Determine the (X, Y) coordinate at the center of the cell enclosing the given text.  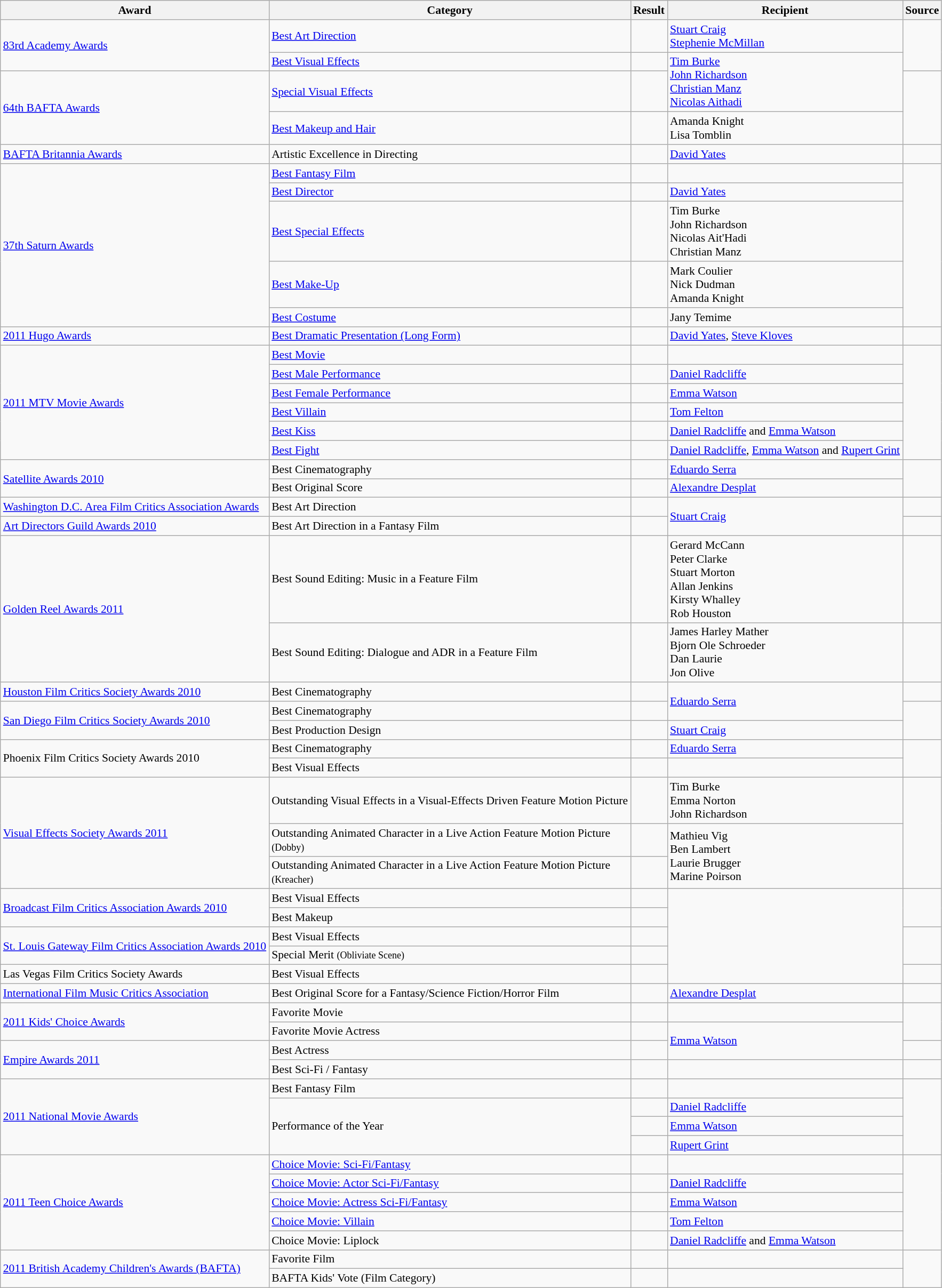
BAFTA Kids' Vote (Film Category) (450, 1278)
Mathieu VigBen LambertLaurie BruggerMarine Poirson (785, 856)
Best Sound Editing: Dialogue and ADR in a Feature Film (450, 652)
Choice Movie: Villain (450, 1221)
Choice Movie: Liplock (450, 1241)
Best Male Performance (450, 374)
Favorite Movie Actress (450, 1031)
Visual Effects Society Awards 2011 (134, 833)
2011 National Movie Awards (134, 1117)
Source (922, 10)
Art Directors Guild Awards 2010 (134, 526)
Artistic Excellence in Directing (450, 154)
International Film Music Critics Association (134, 994)
St. Louis Gateway Film Critics Association Awards 2010 (134, 946)
Golden Reel Awards 2011 (134, 609)
Houston Film Critics Society Awards 2010 (134, 692)
Amanda KnightLisa Tomblin (785, 128)
Performance of the Year (450, 1126)
2011 Teen Choice Awards (134, 1202)
Favorite Movie (450, 1012)
Best Female Performance (450, 393)
Daniel Radcliffe, Emma Watson and Rupert Grint (785, 450)
Best Original Score for a Fantasy/Science Fiction/Horror Film (450, 994)
Tim BurkeJohn RichardsonChristian ManzNicolas Aithadi (785, 82)
Best Costume (450, 317)
2011 Hugo Awards (134, 336)
Best Original Score (450, 488)
Best Sound Editing: Music in a Feature Film (450, 579)
Best Director (450, 192)
Best Kiss (450, 431)
Stuart CraigStephenie McMillan (785, 36)
Gerard McCannPeter ClarkeStuart MortonAllan JenkinsKirsty WhalleyRob Houston (785, 579)
2011 British Academy Children's Awards (BAFTA) (134, 1268)
James Harley MatherBjorn Ole SchroederDan LaurieJon Olive (785, 652)
Best Actress (450, 1051)
64th BAFTA Awards (134, 108)
Outstanding Animated Character in a Live Action Feature Motion Picture(Dobby) (450, 839)
Phoenix Film Critics Society Awards 2010 (134, 758)
Mark CoulierNick DudmanAmanda Knight (785, 285)
Las Vegas Film Critics Society Awards (134, 974)
Broadcast Film Critics Association Awards 2010 (134, 908)
Best Dramatic Presentation (Long Form) (450, 336)
Washington D.C. Area Film Critics Association Awards (134, 507)
Best Makeup and Hair (450, 128)
Best Special Effects (450, 231)
Choice Movie: Sci-Fi/Fantasy (450, 1164)
Category (450, 10)
Recipient (785, 10)
Tim BurkeJohn RichardsonNicolas Ait'HadiChristian Manz (785, 231)
Rupert Grint (785, 1146)
Empire Awards 2011 (134, 1060)
Special Merit (Obliviate Scene) (450, 955)
BAFTA Britannia Awards (134, 154)
Best Villain (450, 412)
Outstanding Animated Character in a Live Action Feature Motion Picture(Kreacher) (450, 873)
Best Make-Up (450, 285)
San Diego Film Critics Society Awards 2010 (134, 720)
Best Makeup (450, 917)
37th Saturn Awards (134, 245)
Best Production Design (450, 730)
Tim BurkeEmma NortonJohn Richardson (785, 801)
2011 MTV Movie Awards (134, 403)
Result (649, 10)
83rd Academy Awards (134, 46)
2011 Kids' Choice Awards (134, 1022)
Best Sci-Fi / Fantasy (450, 1069)
Best Art Direction in a Fantasy Film (450, 526)
Satellite Awards 2010 (134, 479)
Choice Movie: Actor Sci-Fi/Fantasy (450, 1183)
Special Visual Effects (450, 92)
David Yates, Steve Kloves (785, 336)
Favorite Film (450, 1259)
Best Fight (450, 450)
Choice Movie: Actress Sci-Fi/Fantasy (450, 1203)
Best Movie (450, 355)
Jany Temime (785, 317)
Outstanding Visual Effects in a Visual-Effects Driven Feature Motion Picture (450, 801)
Award (134, 10)
